Identify which cell holds the provided text, then report its (X, Y) central coordinate. 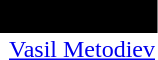
Manager (79, 16)
